For the text-containing cell, return its midpoint in (x, y) coordinate format. 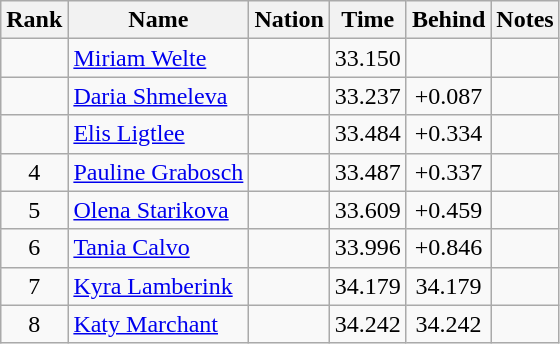
Olena Starikova (158, 210)
4 (34, 172)
Miriam Welte (158, 58)
+0.087 (448, 96)
33.609 (368, 210)
33.237 (368, 96)
Behind (448, 20)
Daria Shmeleva (158, 96)
33.484 (368, 134)
Nation (289, 20)
8 (34, 324)
Katy Marchant (158, 324)
7 (34, 286)
+0.459 (448, 210)
+0.334 (448, 134)
Tania Calvo (158, 248)
33.150 (368, 58)
Time (368, 20)
6 (34, 248)
33.996 (368, 248)
Kyra Lamberink (158, 286)
5 (34, 210)
Rank (34, 20)
Notes (525, 20)
Elis Ligtlee (158, 134)
+0.846 (448, 248)
Name (158, 20)
+0.337 (448, 172)
33.487 (368, 172)
Pauline Grabosch (158, 172)
